Capture the cell that displays the provided text and extract its [X, Y] central coordinate. 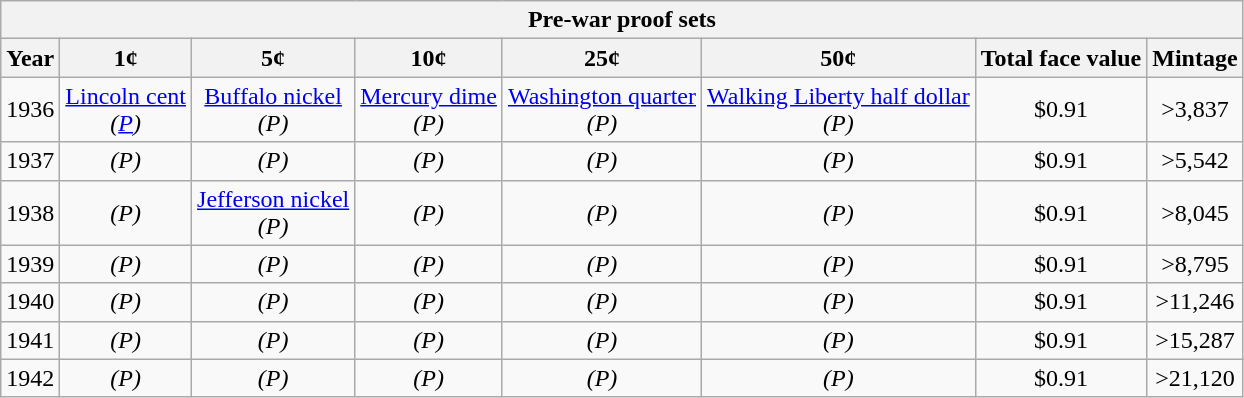
Jefferson nickel(P) [274, 212]
10¢ [429, 58]
>3,837 [1195, 110]
Mintage [1195, 58]
1941 [30, 340]
>15,287 [1195, 340]
>5,542 [1195, 161]
>21,120 [1195, 378]
50¢ [839, 58]
1936 [30, 110]
Lincoln cent(P) [126, 110]
Total face value [1060, 58]
Pre-war proof sets [622, 20]
>11,246 [1195, 302]
1938 [30, 212]
Walking Liberty half dollar(P) [839, 110]
1937 [30, 161]
>8,795 [1195, 264]
Washington quarter(P) [602, 110]
Buffalo nickel(P) [274, 110]
1940 [30, 302]
1939 [30, 264]
Mercury dime(P) [429, 110]
25¢ [602, 58]
Year [30, 58]
1942 [30, 378]
1¢ [126, 58]
5¢ [274, 58]
>8,045 [1195, 212]
